Identify which cell holds the provided text, then report its [X, Y] central coordinate. 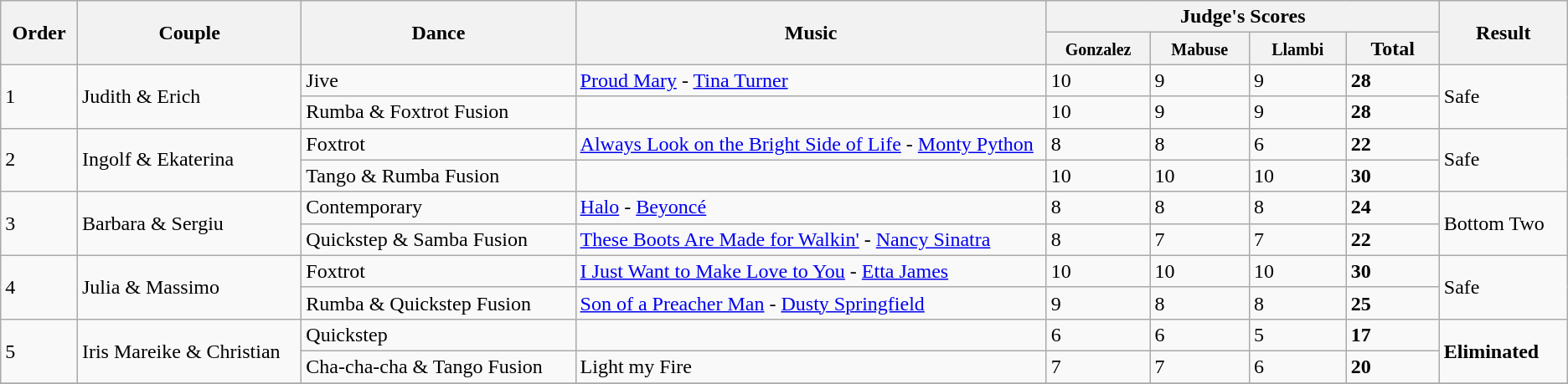
Judge's Scores [1243, 17]
Judith & Erich [189, 96]
Total [1392, 49]
Dance [439, 33]
Llambi [1297, 49]
Light my Fire [811, 366]
Gonzalez [1098, 49]
1 [39, 96]
25 [1392, 303]
Rumba & Quickstep Fusion [439, 303]
These Boots Are Made for Walkin' - Nancy Sinatra [811, 239]
Quickstep [439, 335]
17 [1392, 335]
Iris Mareike & Christian [189, 351]
3 [39, 223]
Music [811, 33]
Eliminated [1503, 351]
20 [1392, 366]
Son of a Preacher Man - Dusty Springfield [811, 303]
Rumba & Foxtrot Fusion [439, 112]
Ingolf & Ekaterina [189, 160]
Halo - Beyoncé [811, 207]
Mabuse [1199, 49]
Julia & Massimo [189, 287]
2 [39, 160]
Contemporary [439, 207]
Result [1503, 33]
Proud Mary - Tina Turner [811, 80]
4 [39, 287]
Order [39, 33]
Jive [439, 80]
Bottom Two [1503, 223]
Always Look on the Bright Side of Life - Monty Python [811, 144]
Couple [189, 33]
Barbara & Sergiu [189, 223]
Cha-cha-cha & Tango Fusion [439, 366]
Quickstep & Samba Fusion [439, 239]
24 [1392, 207]
I Just Want to Make Love to You - Etta James [811, 271]
Tango & Rumba Fusion [439, 176]
